Determine the (x, y) coordinate at the center of the cell enclosing the given text.  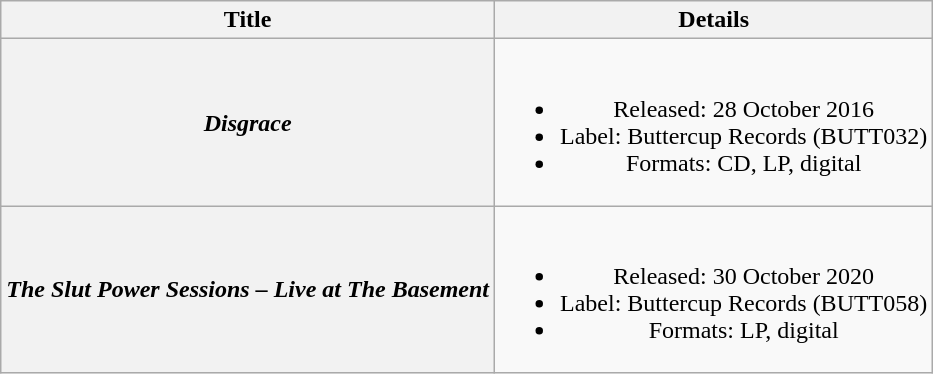
Title (248, 20)
Details (714, 20)
Released: 28 October 2016Label: Buttercup Records (BUTT032)Formats: CD, LP, digital (714, 122)
Disgrace (248, 122)
Released: 30 October 2020Label: Buttercup Records (BUTT058)Formats: LP, digital (714, 290)
The Slut Power Sessions – Live at The Basement (248, 290)
